Return the [X, Y] coordinate for the center point of the cell that contains the specified text.  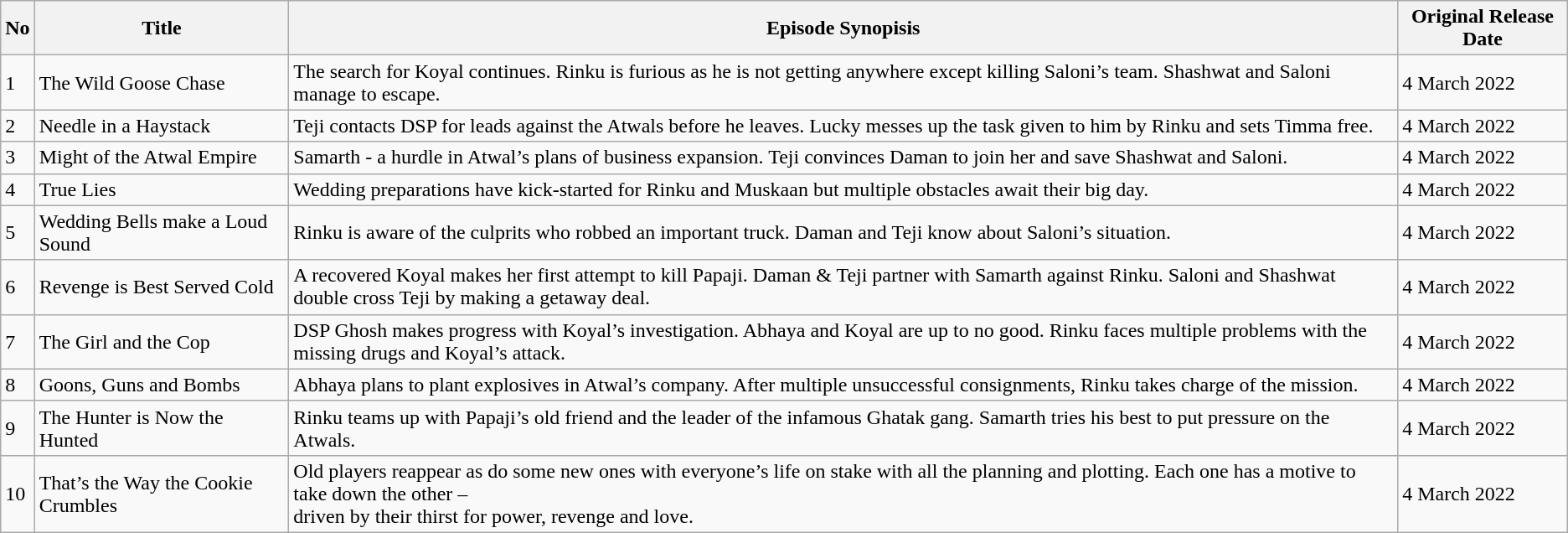
Rinku teams up with Papaji’s old friend and the leader of the infamous Ghatak gang. Samarth tries his best to put pressure on the Atwals. [843, 427]
True Lies [162, 189]
3 [18, 158]
Samarth - a hurdle in Atwal’s plans of business expansion. Teji convinces Daman to join her and save Shashwat and Saloni. [843, 158]
Abhaya plans to plant explosives in Atwal’s company. After multiple unsuccessful consignments, Rinku takes charge of the mission. [843, 385]
The search for Koyal continues. Rinku is furious as he is not getting anywhere except killing Saloni’s team. Shashwat and Saloni manage to escape. [843, 82]
The Girl and the Cop [162, 342]
Episode Synopisis [843, 28]
1 [18, 82]
Wedding preparations have kick-started for Rinku and Muskaan but multiple obstacles await their big day. [843, 189]
9 [18, 427]
8 [18, 385]
Might of the Atwal Empire [162, 158]
Teji contacts DSP for leads against the Atwals before he leaves. Lucky messes up the task given to him by Rinku and sets Timma free. [843, 126]
6 [18, 287]
4 [18, 189]
Title [162, 28]
Original Release Date [1483, 28]
The Wild Goose Chase [162, 82]
5 [18, 233]
That’s the Way the Cookie Crumbles [162, 494]
2 [18, 126]
Needle in a Haystack [162, 126]
7 [18, 342]
Wedding Bells make a Loud Sound [162, 233]
The Hunter is Now the Hunted [162, 427]
Goons, Guns and Bombs [162, 385]
10 [18, 494]
Revenge is Best Served Cold [162, 287]
No [18, 28]
Rinku is aware of the culprits who robbed an important truck. Daman and Teji know about Saloni’s situation. [843, 233]
